Find where the given text appears and provide that cell's center as (X, Y) coordinate. 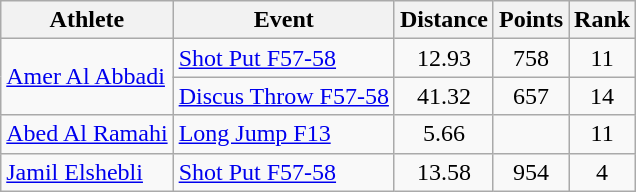
4 (602, 172)
Long Jump F13 (284, 134)
Jamil Elshebli (87, 172)
758 (530, 58)
5.66 (444, 134)
13.58 (444, 172)
Points (530, 20)
Rank (602, 20)
41.32 (444, 96)
657 (530, 96)
Discus Throw F57-58 (284, 96)
Distance (444, 20)
954 (530, 172)
14 (602, 96)
Event (284, 20)
Athlete (87, 20)
Abed Al Ramahi (87, 134)
Amer Al Abbadi (87, 77)
12.93 (444, 58)
